Detect which cell encompasses the target text, then output its [X, Y] center coordinate. 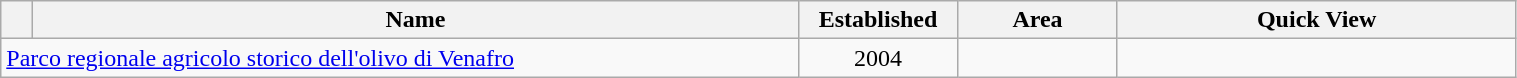
Established [878, 20]
Area [1038, 20]
2004 [878, 58]
Quick View [1316, 20]
Parco regionale agricolo storico dell'olivo di Venafro [400, 58]
Name [416, 20]
